Scan for the cell matching the given text and deliver its (x, y) coordinate at center. 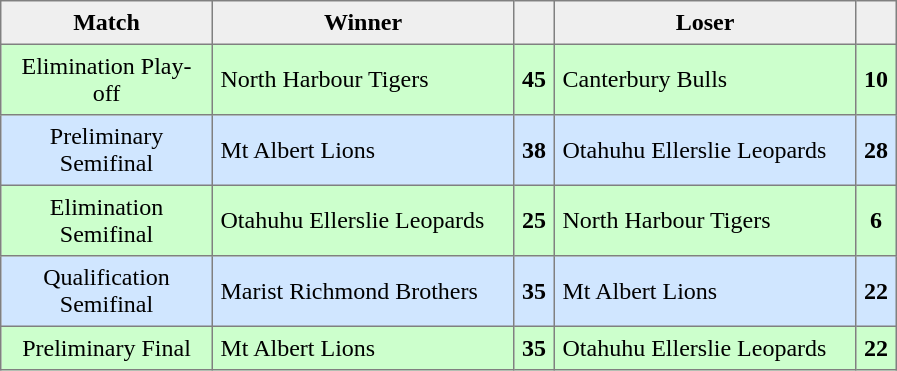
28 (876, 150)
Preliminary Semifinal (107, 150)
10 (876, 79)
25 (534, 220)
Qualification Semifinal (107, 291)
Match (107, 23)
Marist Richmond Brothers (363, 291)
Preliminary Final (107, 348)
38 (534, 150)
6 (876, 220)
Canterbury Bulls (705, 79)
Winner (363, 23)
Loser (705, 23)
45 (534, 79)
Elimination Play-off (107, 79)
Elimination Semifinal (107, 220)
